Scan for the cell matching the given text and deliver its (X, Y) coordinate at center. 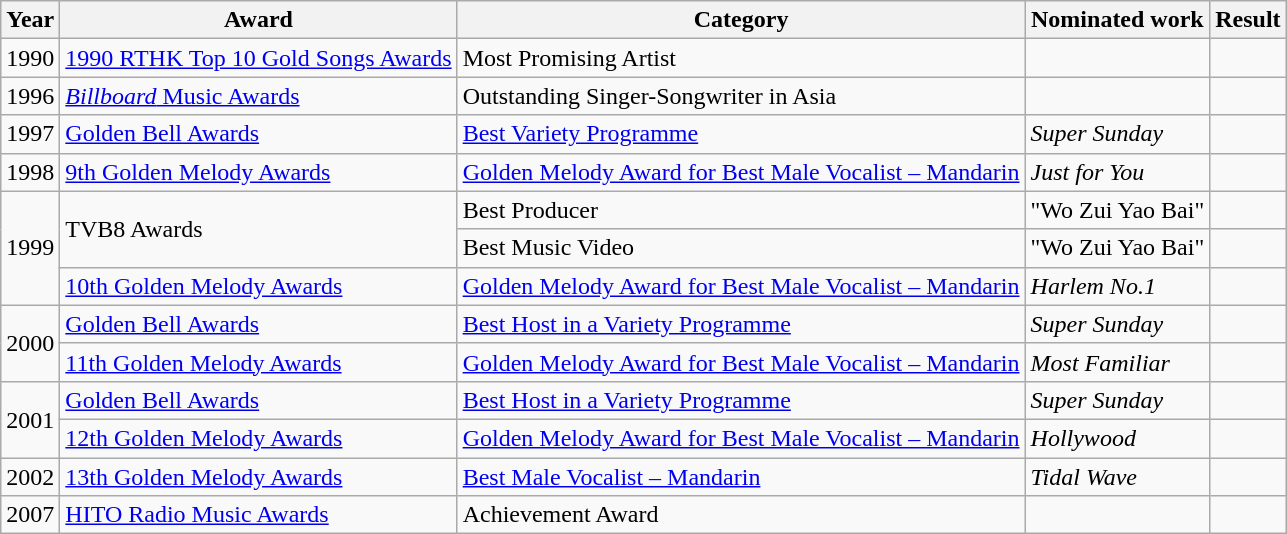
Achievement Award (741, 515)
1990 (30, 58)
Most Familiar (1118, 362)
Harlem No.1 (1118, 286)
2000 (30, 343)
Best Producer (741, 210)
Just for You (1118, 172)
2002 (30, 477)
Result (1248, 20)
Hollywood (1118, 438)
Best Variety Programme (741, 134)
1999 (30, 248)
13th Golden Melody Awards (258, 477)
1998 (30, 172)
HITO Radio Music Awards (258, 515)
2001 (30, 419)
11th Golden Melody Awards (258, 362)
Award (258, 20)
Billboard Music Awards (258, 96)
10th Golden Melody Awards (258, 286)
Outstanding Singer-Songwriter in Asia (741, 96)
Tidal Wave (1118, 477)
12th Golden Melody Awards (258, 438)
1990 RTHK Top 10 Gold Songs Awards (258, 58)
9th Golden Melody Awards (258, 172)
Category (741, 20)
Most Promising Artist (741, 58)
Best Male Vocalist – Mandarin (741, 477)
TVB8 Awards (258, 229)
Nominated work (1118, 20)
1997 (30, 134)
1996 (30, 96)
Year (30, 20)
2007 (30, 515)
Best Music Video (741, 248)
